Pinpoint the cell where the given text exists, returning its (x, y) midpoint coordinate. 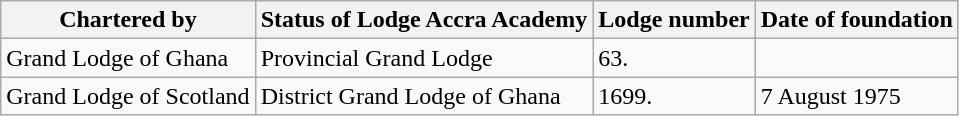
Provincial Grand Lodge (424, 58)
Grand Lodge of Scotland (128, 96)
Date of foundation (856, 20)
Grand Lodge of Ghana (128, 58)
Lodge number (674, 20)
7 August 1975 (856, 96)
63. (674, 58)
Status of Lodge Accra Academy (424, 20)
1699. (674, 96)
Chartered by (128, 20)
District Grand Lodge of Ghana (424, 96)
